From the cell containing the given text, extract its center point as (x, y) coordinate. 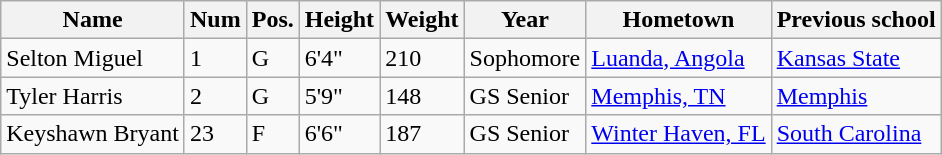
South Carolina (856, 134)
210 (422, 58)
Keyshawn Bryant (93, 134)
Winter Haven, FL (678, 134)
Weight (422, 20)
6'6" (339, 134)
Previous school (856, 20)
Memphis (856, 96)
Luanda, Angola (678, 58)
Sophomore (525, 58)
Selton Miguel (93, 58)
Kansas State (856, 58)
2 (215, 96)
Hometown (678, 20)
Name (93, 20)
Memphis, TN (678, 96)
6'4" (339, 58)
148 (422, 96)
23 (215, 134)
Year (525, 20)
F (272, 134)
187 (422, 134)
Num (215, 20)
Tyler Harris (93, 96)
5'9" (339, 96)
1 (215, 58)
Pos. (272, 20)
Height (339, 20)
